From the cell containing the given text, extract its center point as [x, y] coordinate. 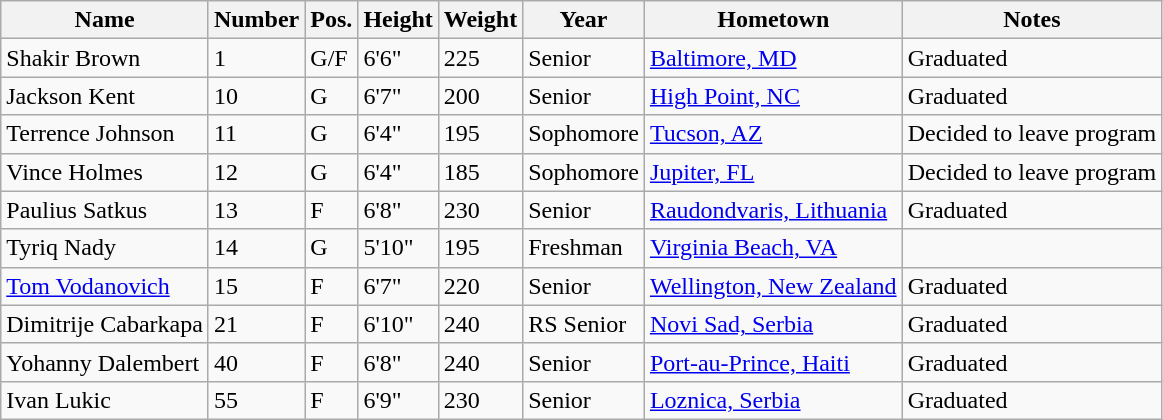
200 [480, 96]
Wellington, New Zealand [773, 286]
Shakir Brown [105, 58]
225 [480, 58]
Hometown [773, 20]
Pos. [332, 20]
Virginia Beach, VA [773, 248]
Loznica, Serbia [773, 400]
21 [256, 324]
40 [256, 362]
Novi Sad, Serbia [773, 324]
Baltimore, MD [773, 58]
RS Senior [584, 324]
11 [256, 134]
6'6" [398, 58]
Tyriq Nady [105, 248]
6'10" [398, 324]
Jackson Kent [105, 96]
Terrence Johnson [105, 134]
Notes [1032, 20]
Ivan Lukic [105, 400]
Freshman [584, 248]
Name [105, 20]
Vince Holmes [105, 172]
12 [256, 172]
Port-au-Prince, Haiti [773, 362]
6'9" [398, 400]
Dimitrije Cabarkapa [105, 324]
1 [256, 58]
185 [480, 172]
Weight [480, 20]
G/F [332, 58]
Yohanny Dalembert [105, 362]
13 [256, 210]
15 [256, 286]
55 [256, 400]
10 [256, 96]
High Point, NC [773, 96]
Year [584, 20]
Height [398, 20]
14 [256, 248]
Number [256, 20]
Raudondvaris, Lithuania [773, 210]
Tom Vodanovich [105, 286]
Jupiter, FL [773, 172]
Paulius Satkus [105, 210]
5'10" [398, 248]
220 [480, 286]
Tucson, AZ [773, 134]
